For the text-containing cell, return its midpoint in (X, Y) coordinate format. 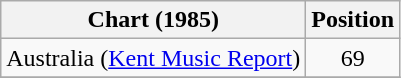
Position (353, 20)
69 (353, 58)
Chart (1985) (154, 20)
Australia (Kent Music Report) (154, 58)
